Find where the given text appears and provide that cell's center as [x, y] coordinate. 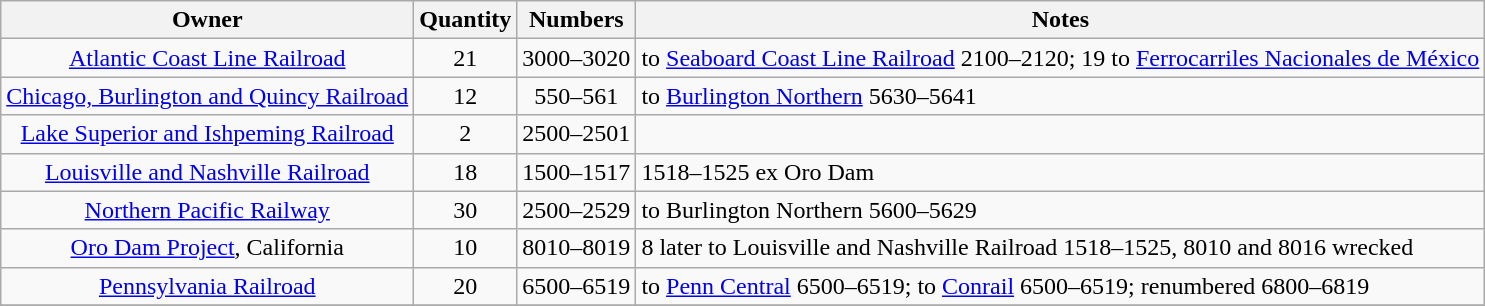
Quantity [466, 20]
Northern Pacific Railway [208, 210]
to Seaboard Coast Line Railroad 2100–2120; 19 to Ferrocarriles Nacionales de México [1060, 58]
10 [466, 248]
2500–2529 [576, 210]
to Burlington Northern 5600–5629 [1060, 210]
2 [466, 134]
6500–6519 [576, 286]
1500–1517 [576, 172]
Oro Dam Project, California [208, 248]
Louisville and Nashville Railroad [208, 172]
21 [466, 58]
8 later to Louisville and Nashville Railroad 1518–1525, 8010 and 8016 wrecked [1060, 248]
Notes [1060, 20]
Numbers [576, 20]
to Burlington Northern 5630–5641 [1060, 96]
18 [466, 172]
Pennsylvania Railroad [208, 286]
30 [466, 210]
8010–8019 [576, 248]
3000–3020 [576, 58]
to Penn Central 6500–6519; to Conrail 6500–6519; renumbered 6800–6819 [1060, 286]
1518–1525 ex Oro Dam [1060, 172]
20 [466, 286]
Chicago, Burlington and Quincy Railroad [208, 96]
Lake Superior and Ishpeming Railroad [208, 134]
Owner [208, 20]
12 [466, 96]
Atlantic Coast Line Railroad [208, 58]
550–561 [576, 96]
2500–2501 [576, 134]
